Find where the given text appears and provide that cell's center as (X, Y) coordinate. 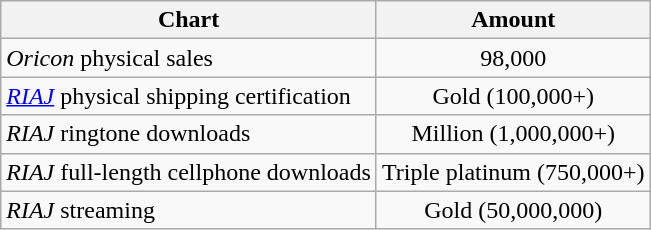
Gold (100,000+) (513, 96)
Million (1,000,000+) (513, 134)
98,000 (513, 58)
RIAJ physical shipping certification (189, 96)
RIAJ full-length cellphone downloads (189, 172)
Amount (513, 20)
Chart (189, 20)
Oricon physical sales (189, 58)
RIAJ ringtone downloads (189, 134)
Triple platinum (750,000+) (513, 172)
RIAJ streaming (189, 210)
Gold (50,000,000) (513, 210)
